Pinpoint the cell where the given text exists, returning its [X, Y] midpoint coordinate. 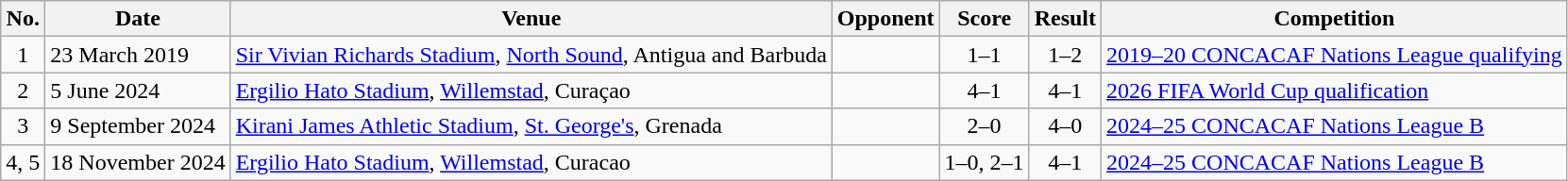
9 September 2024 [138, 126]
Competition [1335, 19]
5 June 2024 [138, 90]
2 [23, 90]
Kirani James Athletic Stadium, St. George's, Grenada [531, 126]
2–0 [984, 126]
Opponent [885, 19]
4–0 [1065, 126]
Result [1065, 19]
2019–20 CONCACAF Nations League qualifying [1335, 55]
4, 5 [23, 162]
23 March 2019 [138, 55]
1–1 [984, 55]
Date [138, 19]
Sir Vivian Richards Stadium, North Sound, Antigua and Barbuda [531, 55]
Venue [531, 19]
1 [23, 55]
Ergilio Hato Stadium, Willemstad, Curaçao [531, 90]
2026 FIFA World Cup qualification [1335, 90]
3 [23, 126]
1–2 [1065, 55]
Ergilio Hato Stadium, Willemstad, Curacao [531, 162]
18 November 2024 [138, 162]
Score [984, 19]
1–0, 2–1 [984, 162]
No. [23, 19]
